From the cell containing the given text, extract its center point as (X, Y) coordinate. 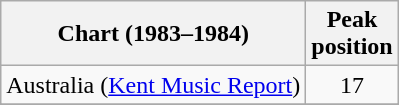
Peakposition (352, 34)
Chart (1983–1984) (154, 34)
17 (352, 85)
Australia (Kent Music Report) (154, 85)
